Scan for the cell matching the given text and deliver its (X, Y) coordinate at center. 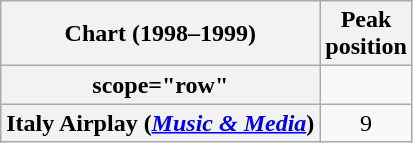
Italy Airplay (Music & Media) (160, 123)
scope="row" (160, 85)
Peakposition (366, 34)
Chart (1998–1999) (160, 34)
9 (366, 123)
